Provide the (x, y) coordinate of the cell's center where the given text is located.  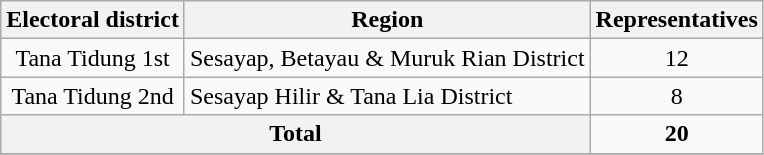
Representatives (676, 20)
Region (387, 20)
12 (676, 58)
Electoral district (93, 20)
Tana Tidung 1st (93, 58)
Total (296, 134)
20 (676, 134)
Sesayap Hilir & Tana Lia District (387, 96)
Sesayap, Betayau & Muruk Rian District (387, 58)
8 (676, 96)
Tana Tidung 2nd (93, 96)
